Return the (X, Y) coordinate for the center point of the cell that contains the specified text.  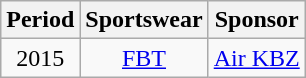
Sportswear (144, 20)
FBT (144, 58)
Air KBZ (256, 58)
Period (40, 20)
2015 (40, 58)
Sponsor (256, 20)
